From the cell containing the given text, extract its center point as (x, y) coordinate. 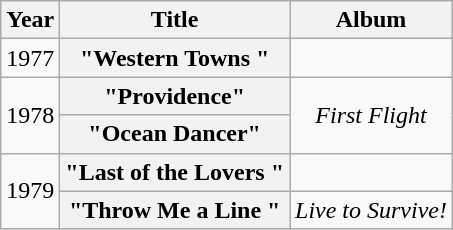
1977 (30, 58)
Year (30, 20)
"Last of the Lovers " (175, 172)
"Western Towns " (175, 58)
1978 (30, 115)
Live to Survive! (372, 210)
"Providence" (175, 96)
Album (372, 20)
First Flight (372, 115)
Title (175, 20)
1979 (30, 191)
"Throw Me a Line " (175, 210)
"Ocean Dancer" (175, 134)
